Identify which cell holds the provided text, then report its [X, Y] central coordinate. 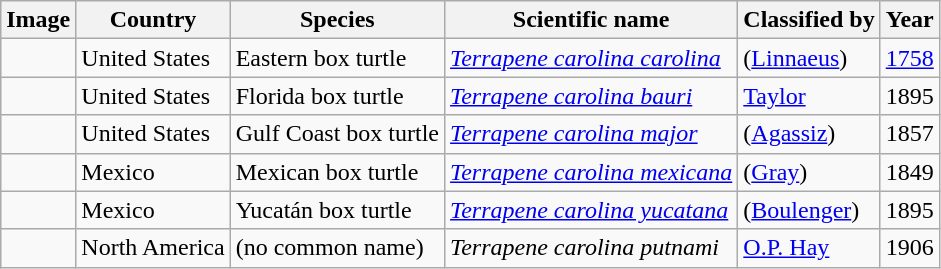
Yucatán box turtle [337, 210]
Country [153, 20]
North America [153, 248]
Taylor [809, 96]
Terrapene carolina bauri [592, 96]
Classified by [809, 20]
(Gray) [809, 172]
(no common name) [337, 248]
Terrapene carolina putnami [592, 248]
Year [910, 20]
1758 [910, 58]
Terrapene carolina yucatana [592, 210]
Mexican box turtle [337, 172]
Terrapene carolina mexicana [592, 172]
Eastern box turtle [337, 58]
O.P. Hay [809, 248]
1857 [910, 134]
1849 [910, 172]
1906 [910, 248]
Scientific name [592, 20]
Gulf Coast box turtle [337, 134]
Image [38, 20]
(Linnaeus) [809, 58]
Terrapene carolina major [592, 134]
Florida box turtle [337, 96]
Terrapene carolina carolina [592, 58]
(Boulenger) [809, 210]
Species [337, 20]
(Agassiz) [809, 134]
